From the cell containing the given text, extract its center point as (x, y) coordinate. 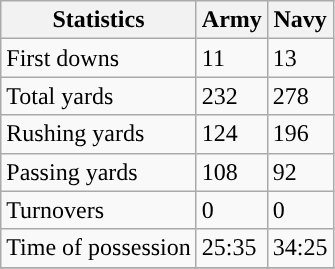
25:35 (232, 248)
13 (300, 58)
124 (232, 134)
34:25 (300, 248)
108 (232, 172)
Time of possession (99, 248)
Statistics (99, 20)
11 (232, 58)
232 (232, 96)
First downs (99, 58)
Total yards (99, 96)
Passing yards (99, 172)
Turnovers (99, 210)
196 (300, 134)
278 (300, 96)
Rushing yards (99, 134)
92 (300, 172)
Army (232, 20)
Navy (300, 20)
